Detect which cell encompasses the target text, then output its (X, Y) center coordinate. 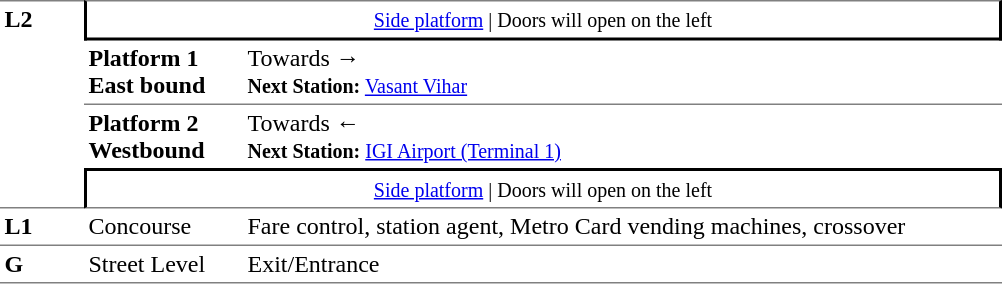
Towards ← Next Station: IGI Airport (Terminal 1) (622, 136)
Platform 2Westbound (164, 136)
Towards → Next Station: Vasant Vihar (622, 72)
G (42, 264)
Street Level (164, 264)
L2 (42, 104)
Fare control, station agent, Metro Card vending machines, crossover (622, 226)
Concourse (164, 226)
Platform 1East bound (164, 72)
Exit/Entrance (622, 264)
L1 (42, 226)
